Return (X, Y) of the center of cell containing provided text 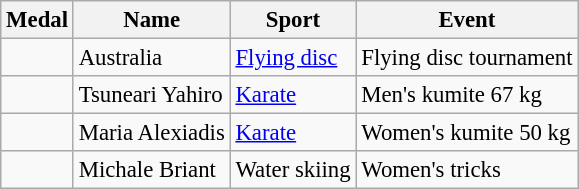
Australia (152, 58)
Flying disc (293, 58)
Flying disc tournament (467, 58)
Event (467, 20)
Sport (293, 20)
Name (152, 20)
Tsuneari Yahiro (152, 95)
Women's tricks (467, 170)
Women's kumite 50 kg (467, 133)
Men's kumite 67 kg (467, 95)
Water skiing (293, 170)
Medal (38, 20)
Michale Briant (152, 170)
Maria Alexiadis (152, 133)
